Extract the (x, y) coordinate from the center of the cell holding the provided text.  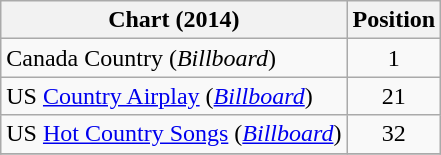
32 (394, 134)
Chart (2014) (174, 20)
US Country Airplay (Billboard) (174, 96)
21 (394, 96)
Canada Country (Billboard) (174, 58)
Position (394, 20)
US Hot Country Songs (Billboard) (174, 134)
1 (394, 58)
